Return the (x, y) coordinate for the center point of the cell that contains the specified text.  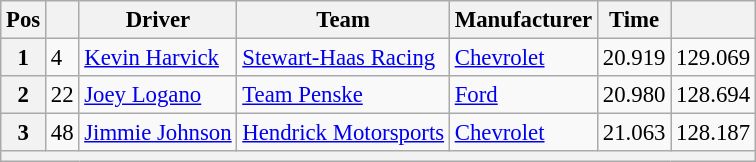
20.919 (634, 58)
Driver (158, 20)
Time (634, 20)
Pos (24, 20)
129.069 (714, 58)
3 (24, 133)
Joey Logano (158, 95)
2 (24, 95)
48 (62, 133)
Ford (523, 95)
Hendrick Motorsports (343, 133)
Stewart-Haas Racing (343, 58)
21.063 (634, 133)
128.694 (714, 95)
Team (343, 20)
Team Penske (343, 95)
1 (24, 58)
Kevin Harvick (158, 58)
128.187 (714, 133)
Manufacturer (523, 20)
22 (62, 95)
Jimmie Johnson (158, 133)
20.980 (634, 95)
4 (62, 58)
